Pinpoint the cell where the given text exists, returning its (X, Y) midpoint coordinate. 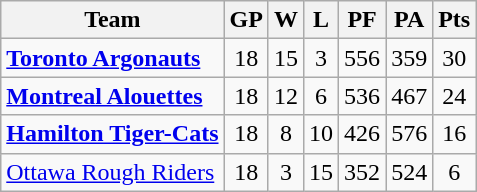
24 (454, 96)
359 (410, 58)
10 (320, 134)
536 (362, 96)
Team (112, 20)
PA (410, 20)
30 (454, 58)
12 (286, 96)
L (320, 20)
Hamilton Tiger-Cats (112, 134)
Toronto Argonauts (112, 58)
467 (410, 96)
576 (410, 134)
524 (410, 172)
352 (362, 172)
426 (362, 134)
8 (286, 134)
16 (454, 134)
556 (362, 58)
GP (246, 20)
W (286, 20)
PF (362, 20)
Pts (454, 20)
Montreal Alouettes (112, 96)
Ottawa Rough Riders (112, 172)
